Determine the [x, y] coordinate at the center of the cell enclosing the given text.  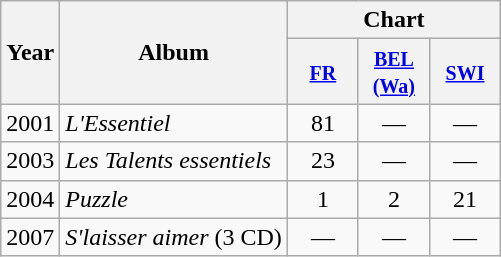
2001 [30, 123]
Year [30, 52]
2 [394, 199]
23 [322, 161]
FR [322, 72]
81 [322, 123]
Puzzle [174, 199]
SWI [464, 72]
L'Essentiel [174, 123]
Les Talents essentiels [174, 161]
BEL (Wa) [394, 72]
2007 [30, 237]
Chart [394, 20]
21 [464, 199]
1 [322, 199]
S'laisser aimer (3 CD) [174, 237]
Album [174, 52]
2004 [30, 199]
2003 [30, 161]
